Scan for the cell matching the given text and deliver its (x, y) coordinate at center. 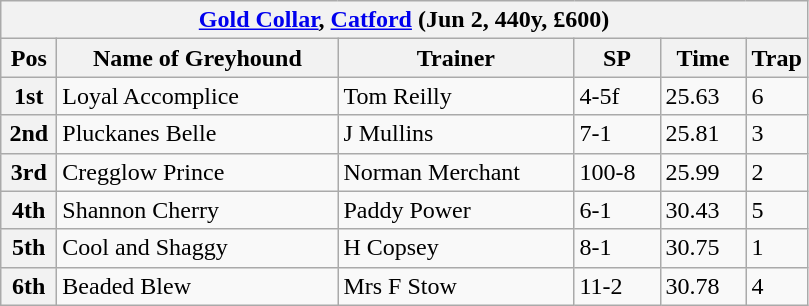
Trap (776, 58)
Beaded Blew (198, 286)
5th (29, 248)
Tom Reilly (456, 96)
Pos (29, 58)
Trainer (456, 58)
100-8 (617, 172)
6-1 (617, 210)
Cool and Shaggy (198, 248)
H Copsey (456, 248)
6th (29, 286)
25.63 (703, 96)
Mrs F Stow (456, 286)
6 (776, 96)
Gold Collar, Catford (Jun 2, 440y, £600) (404, 20)
Shannon Cherry (198, 210)
30.43 (703, 210)
Norman Merchant (456, 172)
30.78 (703, 286)
Loyal Accomplice (198, 96)
3 (776, 134)
11-2 (617, 286)
2nd (29, 134)
Paddy Power (456, 210)
4th (29, 210)
Pluckanes Belle (198, 134)
2 (776, 172)
25.99 (703, 172)
5 (776, 210)
4-5f (617, 96)
30.75 (703, 248)
Name of Greyhound (198, 58)
7-1 (617, 134)
Cregglow Prince (198, 172)
3rd (29, 172)
8-1 (617, 248)
1 (776, 248)
4 (776, 286)
25.81 (703, 134)
J Mullins (456, 134)
1st (29, 96)
SP (617, 58)
Time (703, 58)
